Return the (x, y) coordinate for the center point of the cell that contains the specified text.  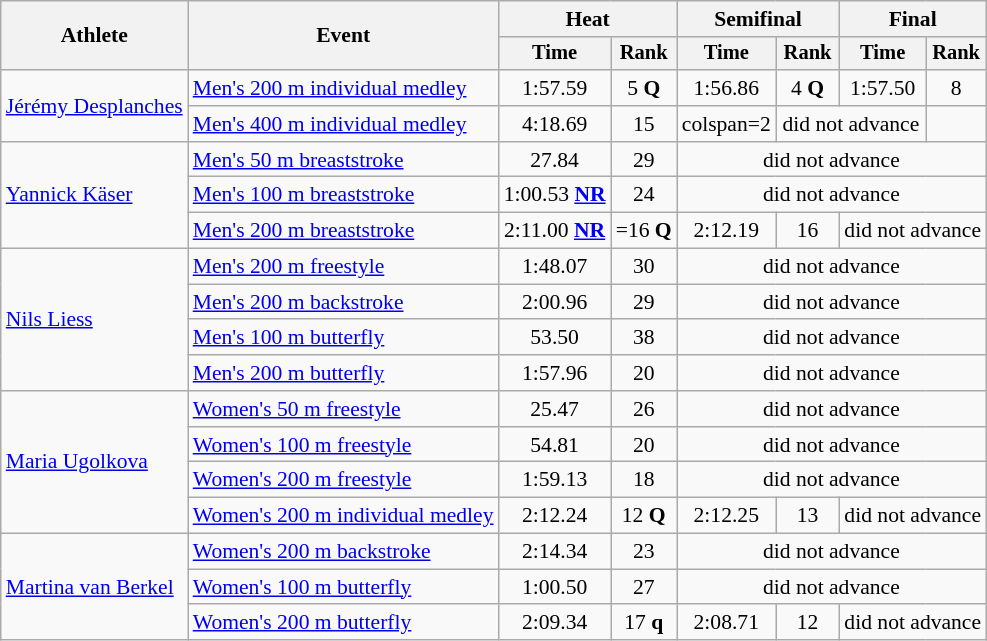
23 (644, 552)
Martina van Berkel (94, 588)
2:12.24 (555, 516)
Maria Ugolkova (94, 462)
Heat (588, 19)
Women's 50 m freestyle (344, 409)
13 (808, 516)
Women's 200 m butterfly (344, 623)
53.50 (555, 338)
colspan=2 (726, 124)
Men's 200 m individual medley (344, 88)
=16 Q (644, 231)
Women's 100 m butterfly (344, 587)
1:57.59 (555, 88)
Semifinal (758, 19)
Men's 200 m backstroke (344, 302)
27.84 (555, 160)
Jérémy Desplanches (94, 106)
24 (644, 195)
1:48.07 (555, 267)
27 (644, 587)
1:59.13 (555, 480)
16 (808, 231)
1:00.53 NR (555, 195)
26 (644, 409)
Nils Liess (94, 320)
Final (912, 19)
2:14.34 (555, 552)
2:12.25 (726, 516)
1:57.50 (882, 88)
Men's 100 m butterfly (344, 338)
12 (808, 623)
18 (644, 480)
25.47 (555, 409)
1:57.96 (555, 373)
Men's 50 m breaststroke (344, 160)
Event (344, 36)
2:08.71 (726, 623)
Men's 100 m breaststroke (344, 195)
Women's 200 m freestyle (344, 480)
2:12.19 (726, 231)
5 Q (644, 88)
2:00.96 (555, 302)
Yannick Käser (94, 196)
38 (644, 338)
1:00.50 (555, 587)
54.81 (555, 445)
2:11.00 NR (555, 231)
Men's 200 m breaststroke (344, 231)
2:09.34 (555, 623)
Women's 200 m individual medley (344, 516)
Men's 400 m individual medley (344, 124)
30 (644, 267)
Women's 200 m backstroke (344, 552)
Men's 200 m freestyle (344, 267)
Women's 100 m freestyle (344, 445)
Men's 200 m butterfly (344, 373)
4 Q (808, 88)
8 (956, 88)
1:56.86 (726, 88)
12 Q (644, 516)
15 (644, 124)
4:18.69 (555, 124)
Athlete (94, 36)
17 q (644, 623)
